Search for the cell housing the specified text and yield its (x, y) center coordinate. 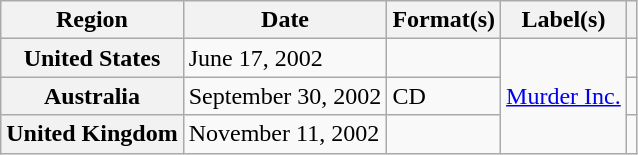
United Kingdom (92, 134)
United States (92, 58)
September 30, 2002 (285, 96)
Region (92, 20)
Format(s) (444, 20)
Label(s) (564, 20)
November 11, 2002 (285, 134)
Murder Inc. (564, 96)
CD (444, 96)
Australia (92, 96)
June 17, 2002 (285, 58)
Date (285, 20)
